Return the (x, y) coordinate for the center point of the cell that contains the specified text.  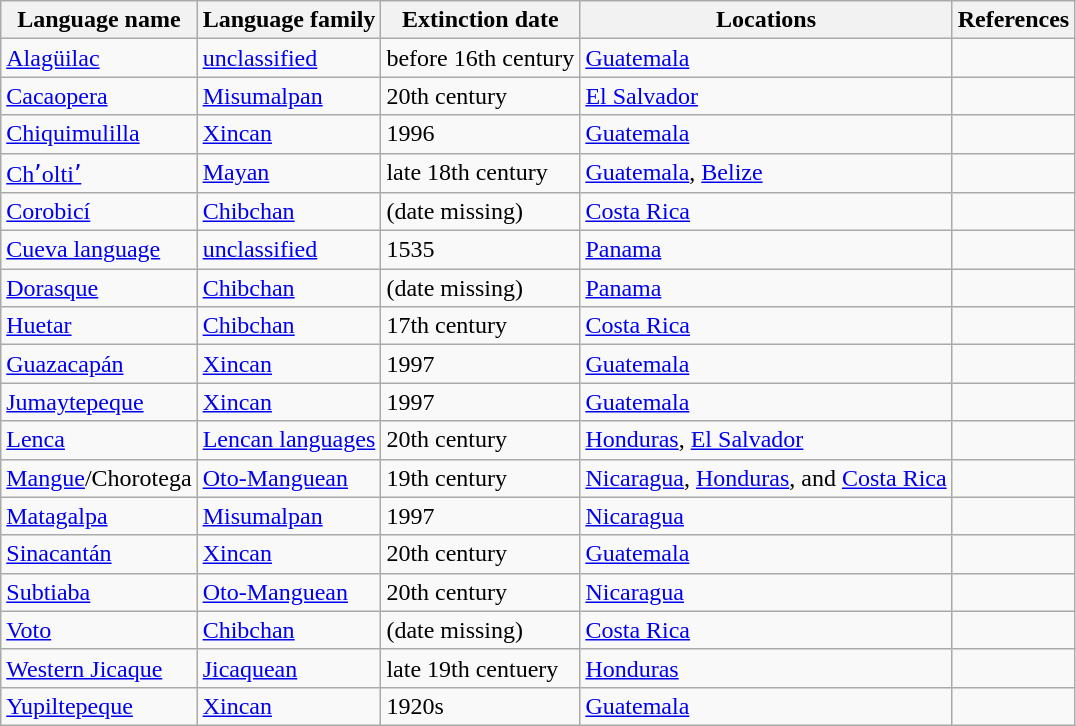
Yupiltepeque (99, 706)
Chiquimulilla (99, 134)
late 18th century (480, 173)
17th century (480, 326)
Guazacapán (99, 364)
Sinacantán (99, 554)
Subtiaba (99, 592)
Alagüilac (99, 58)
Corobicí (99, 212)
Extinction date (480, 20)
Mayan (289, 173)
1996 (480, 134)
Lencan languages (289, 440)
Language name (99, 20)
1535 (480, 250)
Nicaragua, Honduras, and Costa Rica (766, 478)
References (1014, 20)
El Salvador (766, 96)
1920s (480, 706)
Matagalpa (99, 516)
Mangue/Chorotega (99, 478)
Lenca (99, 440)
Honduras (766, 668)
Western Jicaque (99, 668)
late 19th centuery (480, 668)
Jumaytepeque (99, 402)
Dorasque (99, 288)
Cueva language (99, 250)
Locations (766, 20)
Chʼoltiʼ (99, 173)
19th century (480, 478)
Language family (289, 20)
Guatemala, Belize (766, 173)
Huetar (99, 326)
before 16th century (480, 58)
Cacaopera (99, 96)
Honduras, El Salvador (766, 440)
Jicaquean (289, 668)
Voto (99, 630)
